Detect which cell encompasses the target text, then output its [X, Y] center coordinate. 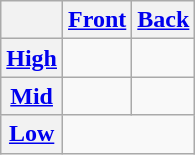
Low [32, 134]
Front [98, 20]
Back [164, 20]
Mid [32, 96]
High [32, 58]
